For the text-containing cell, return its midpoint in [x, y] coordinate format. 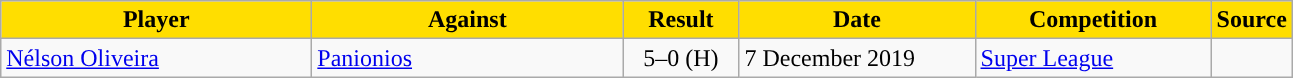
5–0 (H) [681, 58]
7 December 2019 [857, 58]
Result [681, 20]
Super League [1093, 58]
Nélson Oliveira [156, 58]
Against [468, 20]
Source [1252, 20]
Date [857, 20]
Panionios [468, 58]
Competition [1093, 20]
Player [156, 20]
